For the text-containing cell, return its midpoint in (X, Y) coordinate format. 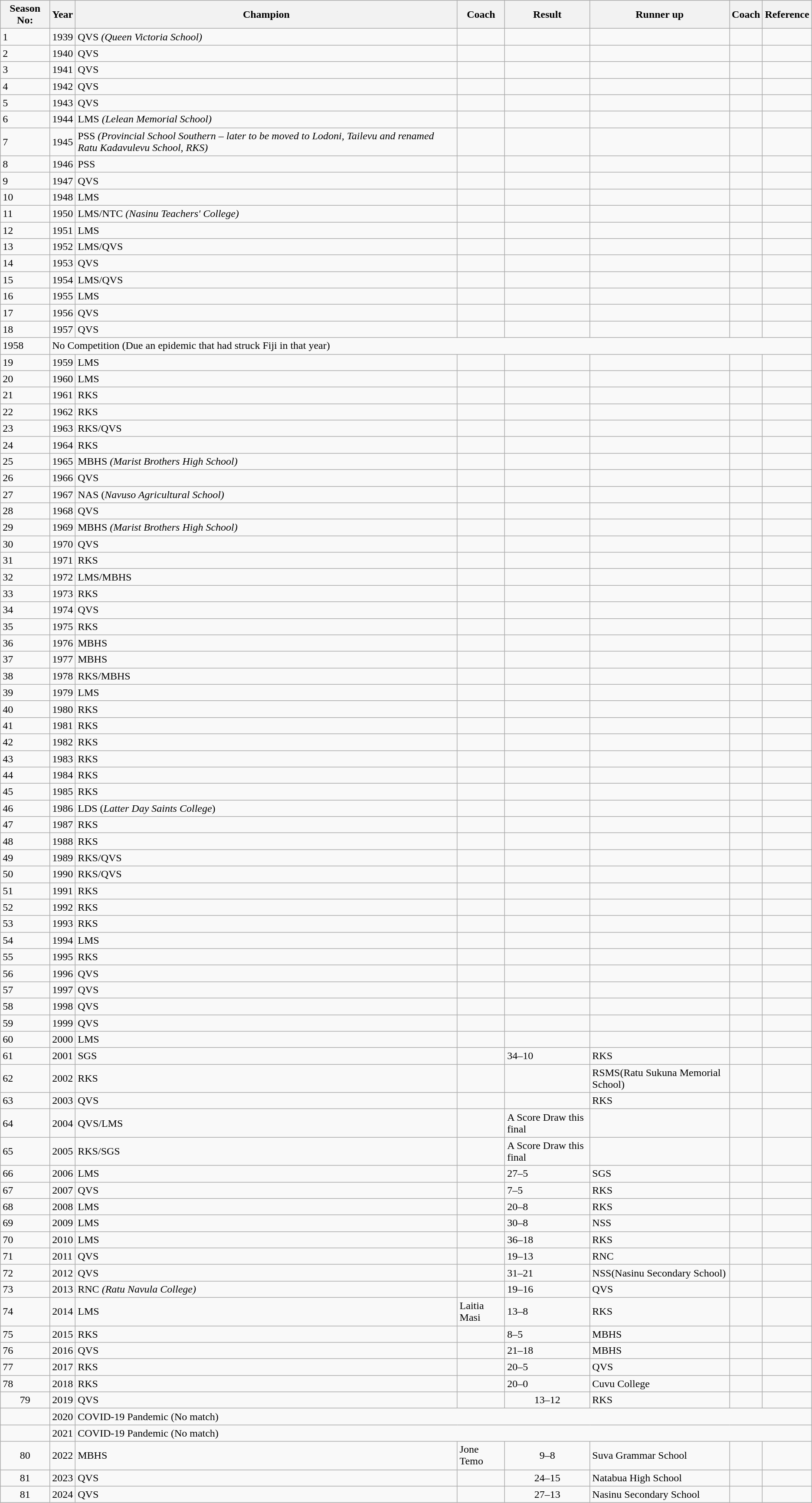
1 (25, 37)
Jone Temo (481, 1455)
50 (25, 874)
15 (25, 280)
13–8 (547, 1311)
66 (25, 1174)
35 (25, 627)
33 (25, 594)
1996 (62, 973)
QVS/LMS (266, 1123)
46 (25, 808)
71 (25, 1256)
36–18 (547, 1240)
1966 (62, 478)
Laitia Masi (481, 1311)
1993 (62, 924)
RKS/SGS (266, 1152)
1963 (62, 428)
30–8 (547, 1223)
1978 (62, 676)
1962 (62, 412)
1982 (62, 742)
PSS (Provincial School Southern – later to be moved to Lodoni, Tailevu and renamed Ratu Kadavulevu School, RKS) (266, 141)
QVS (Queen Victoria School) (266, 37)
2012 (62, 1273)
1983 (62, 759)
77 (25, 1367)
1969 (62, 528)
79 (25, 1400)
56 (25, 973)
25 (25, 461)
1961 (62, 395)
26 (25, 478)
2024 (62, 1494)
1942 (62, 86)
LMS/MBHS (266, 577)
1987 (62, 825)
1979 (62, 692)
37 (25, 660)
1940 (62, 53)
45 (25, 792)
1943 (62, 103)
20–0 (547, 1384)
5 (25, 103)
1948 (62, 197)
1957 (62, 329)
Cuvu College (660, 1384)
Champion (266, 15)
19 (25, 362)
1954 (62, 280)
RNC (660, 1256)
2003 (62, 1101)
Year (62, 15)
27–13 (547, 1494)
Natabua High School (660, 1478)
1984 (62, 775)
2009 (62, 1223)
57 (25, 990)
1953 (62, 263)
1985 (62, 792)
7–5 (547, 1190)
64 (25, 1123)
1973 (62, 594)
Reference (787, 15)
2017 (62, 1367)
2014 (62, 1311)
21–18 (547, 1351)
19–16 (547, 1289)
2006 (62, 1174)
61 (25, 1056)
1959 (62, 362)
75 (25, 1334)
1986 (62, 808)
70 (25, 1240)
24–15 (547, 1478)
47 (25, 825)
29 (25, 528)
34 (25, 610)
1994 (62, 940)
NSS(Nasinu Secondary School) (660, 1273)
1950 (62, 213)
6 (25, 119)
11 (25, 213)
LMS/NTC (Nasinu Teachers' College) (266, 213)
1997 (62, 990)
27–5 (547, 1174)
1991 (62, 891)
1972 (62, 577)
1964 (62, 445)
1975 (62, 627)
No Competition (Due an epidemic that had struck Fiji in that year) (431, 346)
1958 (25, 346)
2007 (62, 1190)
31–21 (547, 1273)
Runner up (660, 15)
27 (25, 494)
1977 (62, 660)
2022 (62, 1455)
13–12 (547, 1400)
1968 (62, 511)
36 (25, 643)
1971 (62, 561)
43 (25, 759)
Nasinu Secondary School (660, 1494)
28 (25, 511)
32 (25, 577)
4 (25, 86)
42 (25, 742)
73 (25, 1289)
Result (547, 15)
Season No: (25, 15)
LDS (Latter Day Saints College) (266, 808)
13 (25, 247)
78 (25, 1384)
59 (25, 1023)
1945 (62, 141)
1967 (62, 494)
34–10 (547, 1056)
2018 (62, 1384)
PSS (266, 164)
9–8 (547, 1455)
NAS (Navuso Agricultural School) (266, 494)
55 (25, 957)
8 (25, 164)
1951 (62, 230)
2000 (62, 1040)
2020 (62, 1417)
1941 (62, 70)
20–8 (547, 1207)
19–13 (547, 1256)
NSS (660, 1223)
51 (25, 891)
67 (25, 1190)
1956 (62, 313)
21 (25, 395)
1980 (62, 709)
Suva Grammar School (660, 1455)
24 (25, 445)
7 (25, 141)
RKS/MBHS (266, 676)
2010 (62, 1240)
2011 (62, 1256)
1998 (62, 1006)
1974 (62, 610)
1944 (62, 119)
LMS (Lelean Memorial School) (266, 119)
2019 (62, 1400)
20–5 (547, 1367)
17 (25, 313)
68 (25, 1207)
10 (25, 197)
22 (25, 412)
16 (25, 296)
1952 (62, 247)
RNC (Ratu Navula College) (266, 1289)
1960 (62, 379)
1965 (62, 461)
14 (25, 263)
49 (25, 858)
2015 (62, 1334)
2013 (62, 1289)
74 (25, 1311)
1989 (62, 858)
1970 (62, 544)
52 (25, 907)
1995 (62, 957)
2005 (62, 1152)
2004 (62, 1123)
1992 (62, 907)
63 (25, 1101)
2021 (62, 1433)
3 (25, 70)
76 (25, 1351)
65 (25, 1152)
41 (25, 725)
30 (25, 544)
1988 (62, 841)
58 (25, 1006)
1955 (62, 296)
1946 (62, 164)
2002 (62, 1079)
23 (25, 428)
8–5 (547, 1334)
1981 (62, 725)
48 (25, 841)
1999 (62, 1023)
18 (25, 329)
62 (25, 1079)
2016 (62, 1351)
2008 (62, 1207)
1947 (62, 180)
20 (25, 379)
RSMS(Ratu Sukuna Memorial School) (660, 1079)
2001 (62, 1056)
38 (25, 676)
44 (25, 775)
1939 (62, 37)
1976 (62, 643)
1990 (62, 874)
12 (25, 230)
53 (25, 924)
39 (25, 692)
72 (25, 1273)
69 (25, 1223)
80 (25, 1455)
60 (25, 1040)
54 (25, 940)
2023 (62, 1478)
9 (25, 180)
2 (25, 53)
31 (25, 561)
40 (25, 709)
